For the text-containing cell, return its midpoint in [x, y] coordinate format. 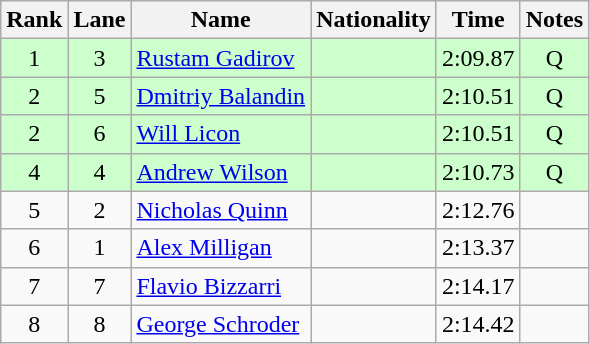
2:09.87 [478, 58]
2:10.73 [478, 172]
Will Licon [221, 134]
2:14.17 [478, 286]
Lane [100, 20]
Nationality [374, 20]
Flavio Bizzarri [221, 286]
Rank [34, 20]
2:12.76 [478, 210]
Andrew Wilson [221, 172]
Dmitriy Balandin [221, 96]
2:14.42 [478, 324]
Nicholas Quinn [221, 210]
Notes [554, 20]
3 [100, 58]
Name [221, 20]
2:13.37 [478, 248]
Time [478, 20]
Alex Milligan [221, 248]
Rustam Gadirov [221, 58]
George Schroder [221, 324]
